Pinpoint the cell where the given text exists, returning its [X, Y] midpoint coordinate. 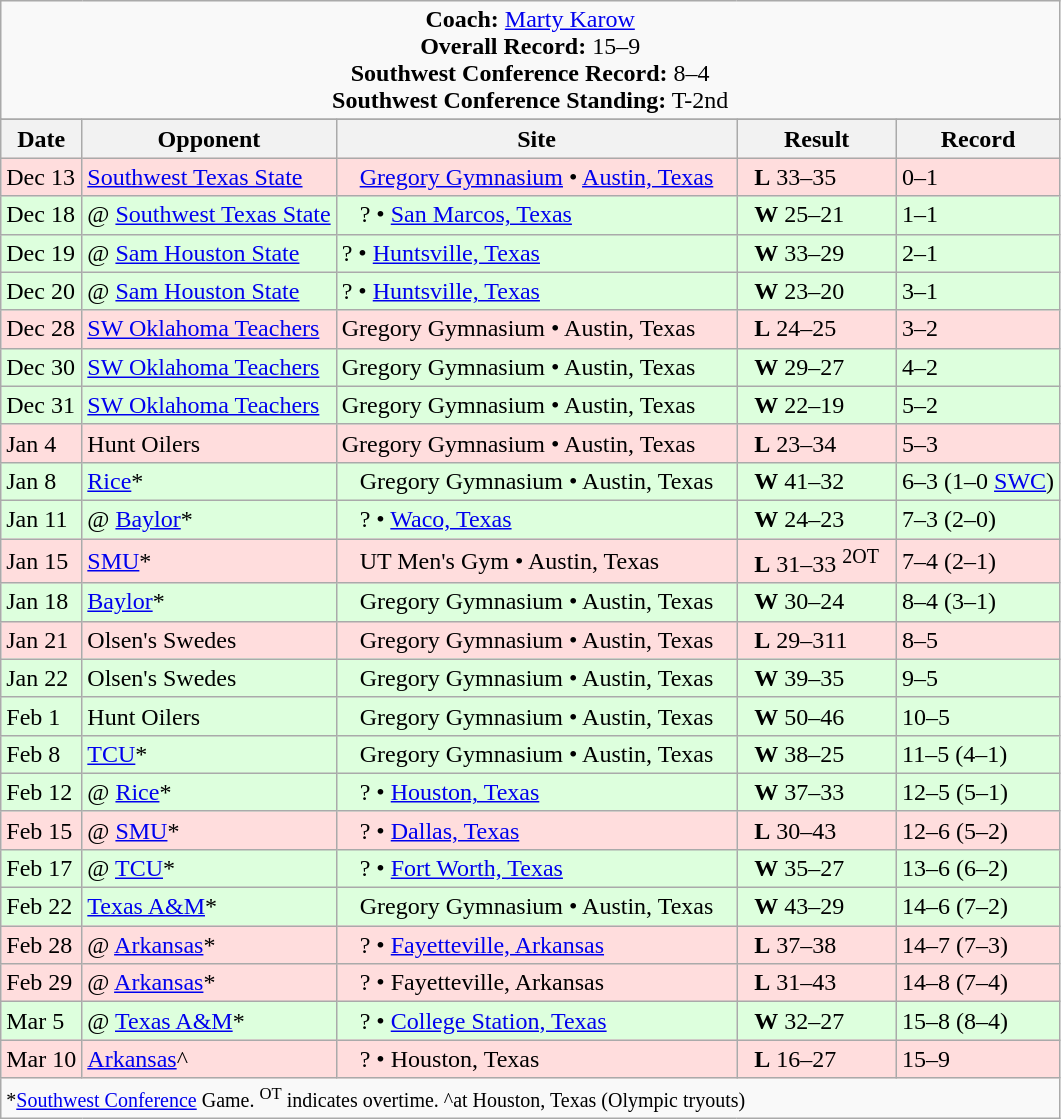
Feb 15 [42, 830]
*Southwest Conference Game. OT indicates overtime. ^at Houston, Texas (Olympic tryouts) [530, 1098]
Opponent [209, 139]
W 37–33 [817, 792]
Feb 12 [42, 792]
Mar 5 [42, 1021]
W 29–27 [817, 367]
5–3 [978, 443]
W 22–19 [817, 405]
Feb 22 [42, 907]
SMU* [209, 560]
L 29–311 [817, 640]
Baylor* [209, 602]
Dec 30 [42, 367]
W 39–35 [817, 678]
? • Waco, Texas [536, 519]
14–6 (7–2) [978, 907]
L 37–38 [817, 945]
14–8 (7–4) [978, 983]
@ Rice* [209, 792]
8–5 [978, 640]
Record [978, 139]
Dec 13 [42, 177]
Feb 29 [42, 983]
? • College Station, Texas [536, 1021]
13–6 (6–2) [978, 868]
Dec 20 [42, 291]
7–3 (2–0) [978, 519]
Coach: Marty KarowOverall Record: 15–9Southwest Conference Record: 8–4Southwest Conference Standing: T-2nd [530, 60]
4–2 [978, 367]
Jan 22 [42, 678]
Result [817, 139]
Jan 8 [42, 481]
1–1 [978, 215]
Southwest Texas State [209, 177]
Jan 18 [42, 602]
Rice* [209, 481]
12–5 (5–1) [978, 792]
W 35–27 [817, 868]
W 23–20 [817, 291]
14–7 (7–3) [978, 945]
8–4 (3–1) [978, 602]
L 31–33 2OT [817, 560]
Feb 17 [42, 868]
@ SMU* [209, 830]
Site [536, 139]
10–5 [978, 716]
UT Men's Gym • Austin, Texas [536, 560]
W 43–29 [817, 907]
L 30–43 [817, 830]
W 24–23 [817, 519]
7–4 (2–1) [978, 560]
Jan 11 [42, 519]
3–2 [978, 329]
Dec 18 [42, 215]
6–3 (1–0 SWC) [978, 481]
Texas A&M* [209, 907]
0–1 [978, 177]
Feb 1 [42, 716]
Feb 8 [42, 754]
W 33–29 [817, 253]
15–9 [978, 1059]
2–1 [978, 253]
@ TCU* [209, 868]
Arkansas^ [209, 1059]
Dec 28 [42, 329]
Mar 10 [42, 1059]
Feb 28 [42, 945]
11–5 (4–1) [978, 754]
@ Texas A&M* [209, 1021]
? • San Marcos, Texas [536, 215]
? • Dallas, Texas [536, 830]
W 30–24 [817, 602]
L 16–27 [817, 1059]
Date [42, 139]
L 23–34 [817, 443]
9–5 [978, 678]
L 31–43 [817, 983]
Jan 21 [42, 640]
@ Baylor* [209, 519]
@ Southwest Texas State [209, 215]
Jan 4 [42, 443]
TCU* [209, 754]
W 41–32 [817, 481]
L 24–25 [817, 329]
W 50–46 [817, 716]
5–2 [978, 405]
W 25–21 [817, 215]
3–1 [978, 291]
? • Fort Worth, Texas [536, 868]
W 32–27 [817, 1021]
Dec 31 [42, 405]
Dec 19 [42, 253]
12–6 (5–2) [978, 830]
L 33–35 [817, 177]
W 38–25 [817, 754]
15–8 (8–4) [978, 1021]
Jan 15 [42, 560]
